Extract the (x, y) coordinate from the center of the cell holding the provided text.  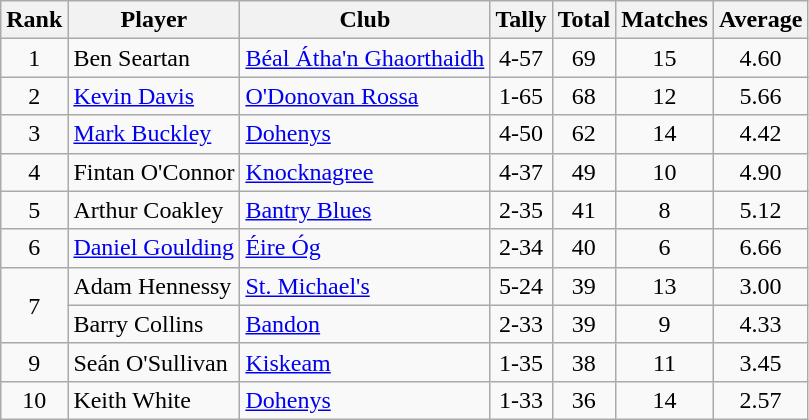
Mark Buckley (154, 134)
4.33 (760, 324)
1 (34, 58)
5-24 (521, 286)
40 (584, 248)
5.12 (760, 210)
Average (760, 20)
69 (584, 58)
36 (584, 400)
3 (34, 134)
4.42 (760, 134)
Fintan O'Connor (154, 172)
Keith White (154, 400)
Kiskeam (365, 362)
3.45 (760, 362)
Daniel Goulding (154, 248)
62 (584, 134)
41 (584, 210)
68 (584, 96)
4.60 (760, 58)
3.00 (760, 286)
2-33 (521, 324)
12 (665, 96)
Arthur Coakley (154, 210)
Matches (665, 20)
Seán O'Sullivan (154, 362)
1-33 (521, 400)
2.57 (760, 400)
5.66 (760, 96)
5 (34, 210)
Total (584, 20)
Club (365, 20)
Éire Óg (365, 248)
4.90 (760, 172)
Tally (521, 20)
6.66 (760, 248)
2 (34, 96)
Ben Seartan (154, 58)
8 (665, 210)
2-35 (521, 210)
4 (34, 172)
38 (584, 362)
13 (665, 286)
St. Michael's (365, 286)
4-37 (521, 172)
4-50 (521, 134)
7 (34, 305)
2-34 (521, 248)
Bandon (365, 324)
15 (665, 58)
4-57 (521, 58)
Barry Collins (154, 324)
Bantry Blues (365, 210)
Player (154, 20)
Adam Hennessy (154, 286)
Rank (34, 20)
Kevin Davis (154, 96)
1-35 (521, 362)
1-65 (521, 96)
11 (665, 362)
O'Donovan Rossa (365, 96)
Béal Átha'n Ghaorthaidh (365, 58)
Knocknagree (365, 172)
49 (584, 172)
